Locate the cell with the specified text and output its [x, y] center coordinate. 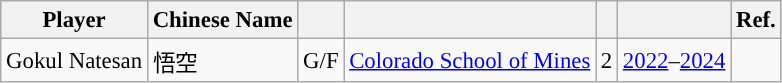
G/F [321, 61]
Player [74, 20]
Colorado School of Mines [470, 61]
2 [607, 61]
2022–2024 [674, 61]
悟空 [222, 61]
Gokul Natesan [74, 61]
Ref. [756, 20]
Chinese Name [222, 20]
